Scan for the cell matching the given text and deliver its [x, y] coordinate at center. 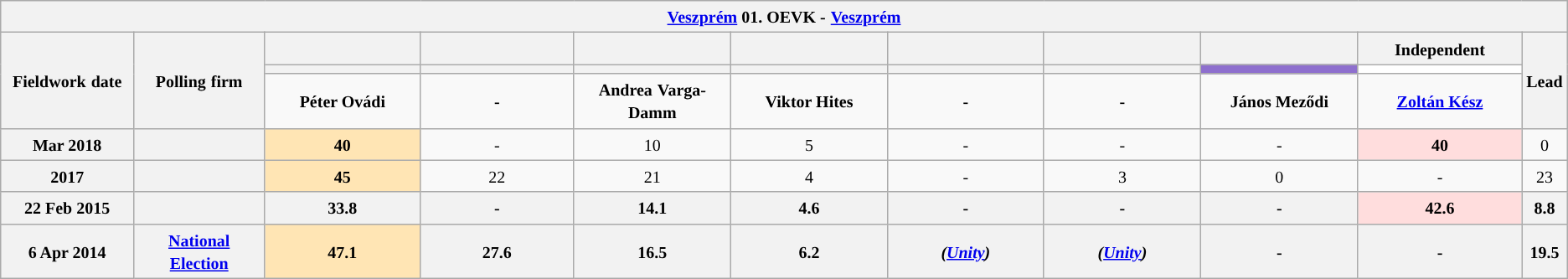
42.6 [1439, 208]
Fieldwork date [67, 80]
Polling firm [199, 80]
6 Apr 2014 [67, 251]
19.5 [1545, 251]
Independent [1439, 49]
22 Feb 2015 [67, 208]
27.6 [498, 251]
Péter Ovádi [343, 101]
János Meződi [1279, 101]
Veszprém 01. OEVK - Veszprém [784, 17]
Zoltán Kész [1439, 101]
16.5 [652, 251]
45 [343, 176]
10 [652, 144]
33.8 [343, 208]
Andrea Varga-Damm [652, 101]
2017 [67, 176]
23 [1545, 176]
22 [498, 176]
Lead [1545, 80]
21 [652, 176]
4 [809, 176]
47.1 [343, 251]
14.1 [652, 208]
Mar 2018 [67, 144]
4.6 [809, 208]
6.2 [809, 251]
3 [1122, 176]
Viktor Hites [809, 101]
5 [809, 144]
8.8 [1545, 208]
National Election [199, 251]
